Extract the [x, y] coordinate from the center of the cell holding the provided text.  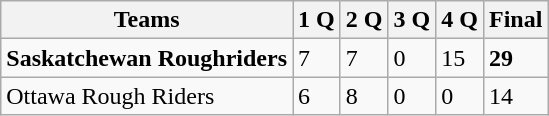
Saskatchewan Roughriders [147, 58]
6 [317, 96]
1 Q [317, 20]
Teams [147, 20]
3 Q [412, 20]
4 Q [460, 20]
2 Q [364, 20]
Final [515, 20]
14 [515, 96]
8 [364, 96]
15 [460, 58]
29 [515, 58]
Ottawa Rough Riders [147, 96]
